Determine the (x, y) coordinate at the center of the cell enclosing the given text.  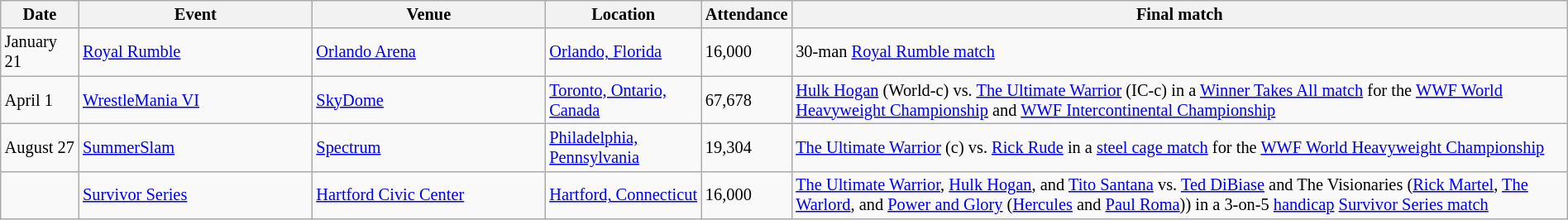
Survivor Series (195, 195)
January 21 (40, 52)
Location (624, 14)
Toronto, Ontario, Canada (624, 100)
August 27 (40, 147)
19,304 (746, 147)
SummerSlam (195, 147)
30-man Royal Rumble match (1179, 52)
SkyDome (428, 100)
Final match (1179, 14)
Orlando Arena (428, 52)
Philadelphia, Pennsylvania (624, 147)
67,678 (746, 100)
Event (195, 14)
Spectrum (428, 147)
Royal Rumble (195, 52)
The Ultimate Warrior (c) vs. Rick Rude in a steel cage match for the WWF World Heavyweight Championship (1179, 147)
Hartford Civic Center (428, 195)
Orlando, Florida (624, 52)
Venue (428, 14)
WrestleMania VI (195, 100)
Attendance (746, 14)
April 1 (40, 100)
Date (40, 14)
Hartford, Connecticut (624, 195)
